Return the (X, Y) coordinate for the center point of the cell that contains the specified text.  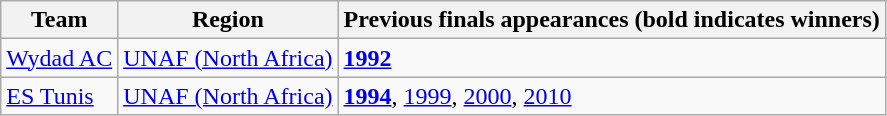
Previous finals appearances (bold indicates winners) (612, 20)
Region (228, 20)
1992 (612, 58)
ES Tunis (60, 96)
1994, 1999, 2000, 2010 (612, 96)
Wydad AC (60, 58)
Team (60, 20)
